Determine the [x, y] coordinate at the center of the cell enclosing the given text.  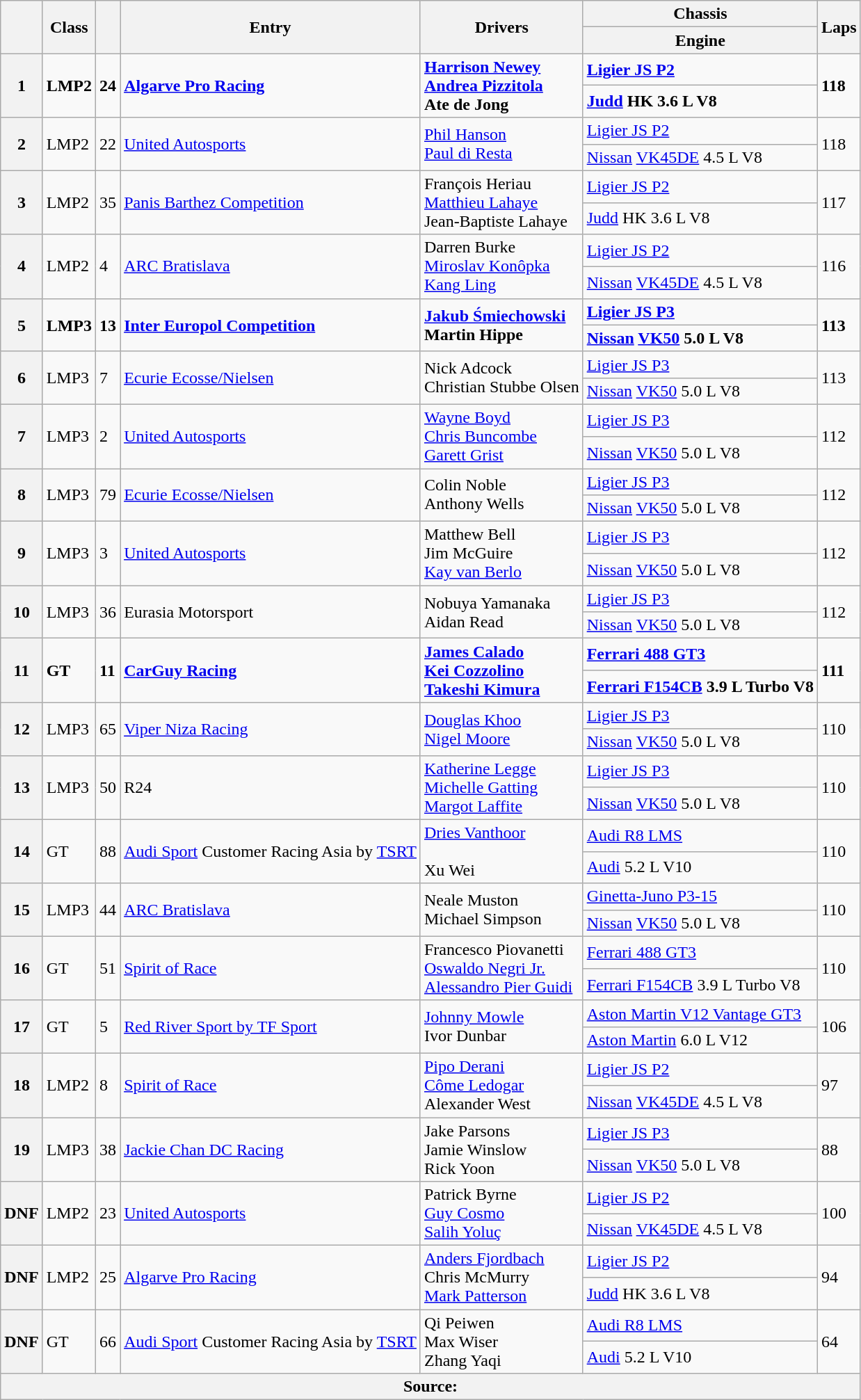
Anders Fjordbach Chris McMurry Mark Patterson [501, 1278]
Douglas Khoo Nigel Moore [501, 729]
64 [839, 1342]
10 [22, 612]
Pipo Derani Côme Ledogar Alexander West [501, 1085]
94 [839, 1278]
Panis Barthez Competition [271, 202]
Aston Martin 6.0 L V12 [700, 1040]
38 [108, 1149]
Class [69, 27]
35 [108, 202]
CarGuy Racing [271, 670]
65 [108, 729]
100 [839, 1214]
Wayne Boyd Chris Buncombe Garett Grist [501, 436]
117 [839, 202]
Neale Muston Michael Simpson [501, 910]
97 [839, 1085]
Jackie Chan DC Racing [271, 1149]
Johnny Mowle Ivor Dunbar [501, 1027]
Francesco Piovanetti Oswaldo Negri Jr. Alessandro Pier Guidi [501, 968]
24 [108, 86]
Entry [271, 27]
106 [839, 1027]
Laps [839, 27]
R24 [271, 787]
19 [22, 1149]
Inter Europol Competition [271, 325]
Chassis [700, 14]
Ginetta-Juno P3-15 [700, 896]
116 [839, 266]
François Heriau Matthieu Lahaye Jean-Baptiste Lahaye [501, 202]
Drivers [501, 27]
36 [108, 612]
Jake Parsons Jamie Winslow Rick Yoon [501, 1149]
44 [108, 910]
Jakub Śmiechowski Martin Hippe [501, 325]
Patrick Byrne Guy Cosmo Salih Yoluç [501, 1214]
Nick Adcock Christian Stubbe Olsen [501, 378]
51 [108, 968]
Qi Peiwen Max Wiser Zhang Yaqi [501, 1342]
Dries Vanthoor Xu Wei [501, 851]
Eurasia Motorsport [271, 612]
Katherine Legge Michelle Gatting Margot Laffite [501, 787]
Harrison Newey Andrea Pizzitola Ate de Jong [501, 86]
79 [108, 495]
Red River Sport by TF Sport [271, 1027]
Phil Hanson Paul di Resta [501, 144]
Darren Burke Miroslav Konôpka Kang Ling [501, 266]
18 [22, 1085]
1 [22, 86]
Matthew Bell Jim McGuire Kay van Berlo [501, 554]
111 [839, 670]
16 [22, 968]
14 [22, 851]
12 [22, 729]
23 [108, 1214]
6 [22, 378]
Source: [430, 1387]
Nobuya Yamanaka Aidan Read [501, 612]
Engine [700, 40]
Aston Martin V12 Vantage GT3 [700, 1013]
15 [22, 910]
22 [108, 144]
9 [22, 554]
Colin Noble Anthony Wells [501, 495]
50 [108, 787]
Viper Niza Racing [271, 729]
17 [22, 1027]
25 [108, 1278]
James Calado Kei Cozzolino Takeshi Kimura [501, 670]
66 [108, 1342]
